Provide the [x, y] coordinate of the cell's center where the given text is located.  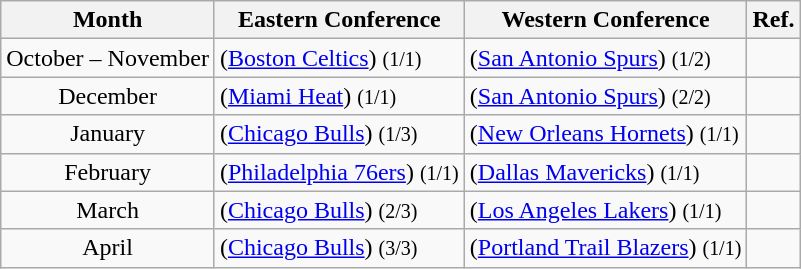
(Dallas Mavericks) (1/1) [606, 172]
(Chicago Bulls) (3/3) [339, 248]
(Miami Heat) (1/1) [339, 96]
February [108, 172]
(New Orleans Hornets) (1/1) [606, 134]
(Boston Celtics) (1/1) [339, 58]
Western Conference [606, 20]
(San Antonio Spurs) (2/2) [606, 96]
Ref. [774, 20]
March [108, 210]
Eastern Conference [339, 20]
(Chicago Bulls) (1/3) [339, 134]
(Philadelphia 76ers) (1/1) [339, 172]
Month [108, 20]
October – November [108, 58]
December [108, 96]
(Los Angeles Lakers) (1/1) [606, 210]
(Portland Trail Blazers) (1/1) [606, 248]
January [108, 134]
(San Antonio Spurs) (1/2) [606, 58]
April [108, 248]
(Chicago Bulls) (2/3) [339, 210]
